Search for the cell housing the specified text and yield its (X, Y) center coordinate. 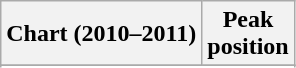
Chart (2010–2011) (102, 34)
Peakposition (248, 34)
